Pinpoint the cell where the given text exists, returning its [X, Y] midpoint coordinate. 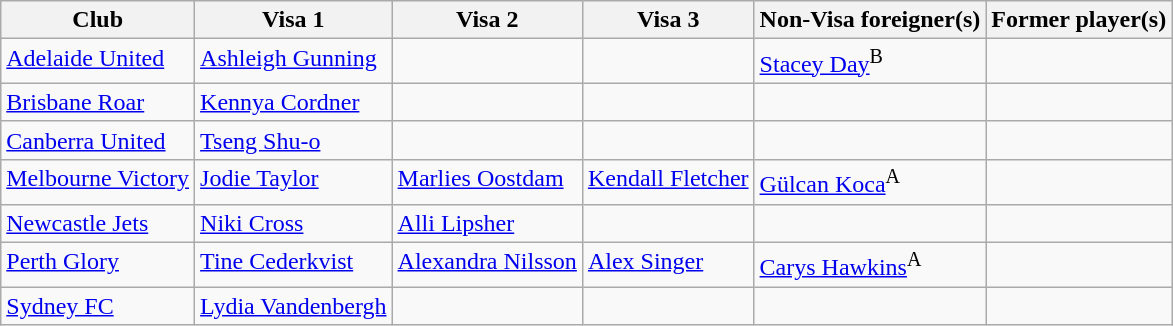
Sydney FC [98, 306]
Former player(s) [1079, 20]
Melbourne Victory [98, 182]
Alexandra Nilsson [487, 264]
Alli Lipsher [487, 223]
Marlies Oostdam [487, 182]
Stacey DayB [870, 62]
Visa 2 [487, 20]
Lydia Vandenbergh [294, 306]
Visa 1 [294, 20]
Carys HawkinsA [870, 264]
Newcastle Jets [98, 223]
Perth Glory [98, 264]
Niki Cross [294, 223]
Visa 3 [668, 20]
Brisbane Roar [98, 102]
Tseng Shu-o [294, 140]
Gülcan KocaA [870, 182]
Club [98, 20]
Jodie Taylor [294, 182]
Tine Cederkvist [294, 264]
Kennya Cordner [294, 102]
Kendall Fletcher [668, 182]
Canberra United [98, 140]
Non-Visa foreigner(s) [870, 20]
Ashleigh Gunning [294, 62]
Adelaide United [98, 62]
Alex Singer [668, 264]
